Capture the cell that displays the provided text and extract its (X, Y) central coordinate. 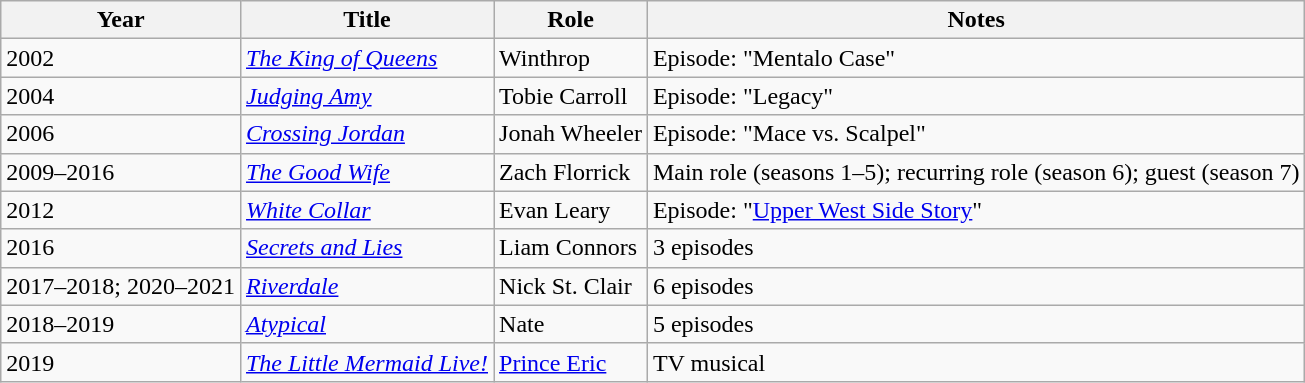
6 episodes (976, 286)
2017–2018; 2020–2021 (121, 286)
Main role (seasons 1–5); recurring role (season 6); guest (season 7) (976, 172)
Episode: "Mace vs. Scalpel" (976, 134)
2012 (121, 210)
Atypical (366, 324)
2016 (121, 248)
Liam Connors (571, 248)
Prince Eric (571, 362)
5 episodes (976, 324)
2009–2016 (121, 172)
The Good Wife (366, 172)
Title (366, 20)
Role (571, 20)
TV musical (976, 362)
Nate (571, 324)
2019 (121, 362)
Year (121, 20)
The King of Queens (366, 58)
Zach Florrick (571, 172)
Nick St. Clair (571, 286)
Crossing Jordan (366, 134)
2006 (121, 134)
3 episodes (976, 248)
Evan Leary (571, 210)
The Little Mermaid Live! (366, 362)
2004 (121, 96)
Episode: "Upper West Side Story" (976, 210)
Episode: "Mentalo Case" (976, 58)
Riverdale (366, 286)
White Collar (366, 210)
Episode: "Legacy" (976, 96)
Secrets and Lies (366, 248)
Jonah Wheeler (571, 134)
Winthrop (571, 58)
2018–2019 (121, 324)
2002 (121, 58)
Notes (976, 20)
Judging Amy (366, 96)
Tobie Carroll (571, 96)
